Locate the cell with the specified text and output its (x, y) center coordinate. 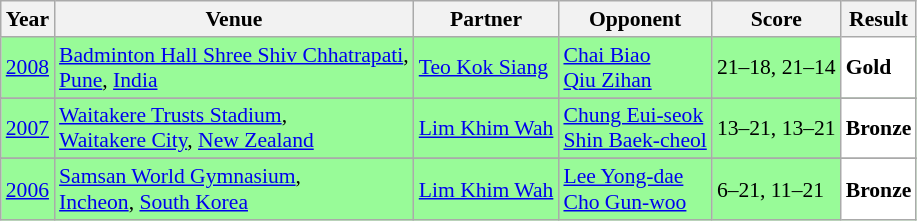
Venue (234, 19)
2008 (28, 68)
21–18, 21–14 (776, 68)
Result (879, 19)
2006 (28, 190)
Opponent (634, 19)
Score (776, 19)
2007 (28, 128)
Year (28, 19)
6–21, 11–21 (776, 190)
13–21, 13–21 (776, 128)
Gold (879, 68)
Waitakere Trusts Stadium,Waitakere City, New Zealand (234, 128)
Partner (486, 19)
Lee Yong-dae Cho Gun-woo (634, 190)
Badminton Hall Shree Shiv Chhatrapati,Pune, India (234, 68)
Chai Biao Qiu Zihan (634, 68)
Chung Eui-seok Shin Baek-cheol (634, 128)
Teo Kok Siang (486, 68)
Samsan World Gymnasium,Incheon, South Korea (234, 190)
